Capture the cell that displays the provided text and extract its (X, Y) central coordinate. 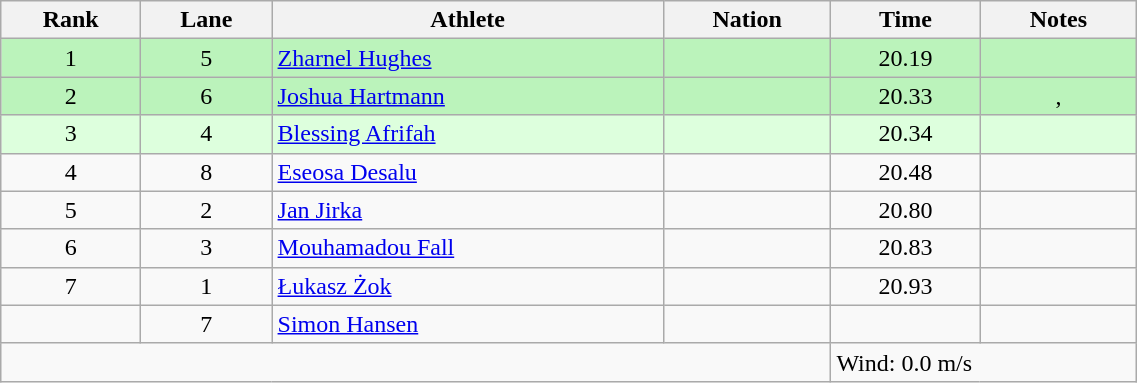
20.83 (906, 248)
Simon Hansen (468, 324)
Athlete (468, 20)
Rank (71, 20)
Zharnel Hughes (468, 58)
20.33 (906, 96)
Blessing Afrifah (468, 134)
Jan Jirka (468, 210)
Mouhamadou Fall (468, 248)
Eseosa Desalu (468, 172)
Time (906, 20)
20.34 (906, 134)
20.19 (906, 58)
Nation (747, 20)
20.80 (906, 210)
Joshua Hartmann (468, 96)
Łukasz Żok (468, 286)
Lane (206, 20)
, (1058, 96)
Wind: 0.0 m/s (984, 362)
20.48 (906, 172)
8 (206, 172)
Notes (1058, 20)
20.93 (906, 286)
